Return the (X, Y) coordinate for the center point of the cell that contains the specified text.  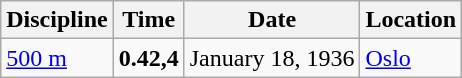
500 m (57, 58)
Discipline (57, 20)
Oslo (411, 58)
Date (272, 20)
Location (411, 20)
January 18, 1936 (272, 58)
Time (148, 20)
0.42,4 (148, 58)
